From the cell containing the given text, extract its center point as [x, y] coordinate. 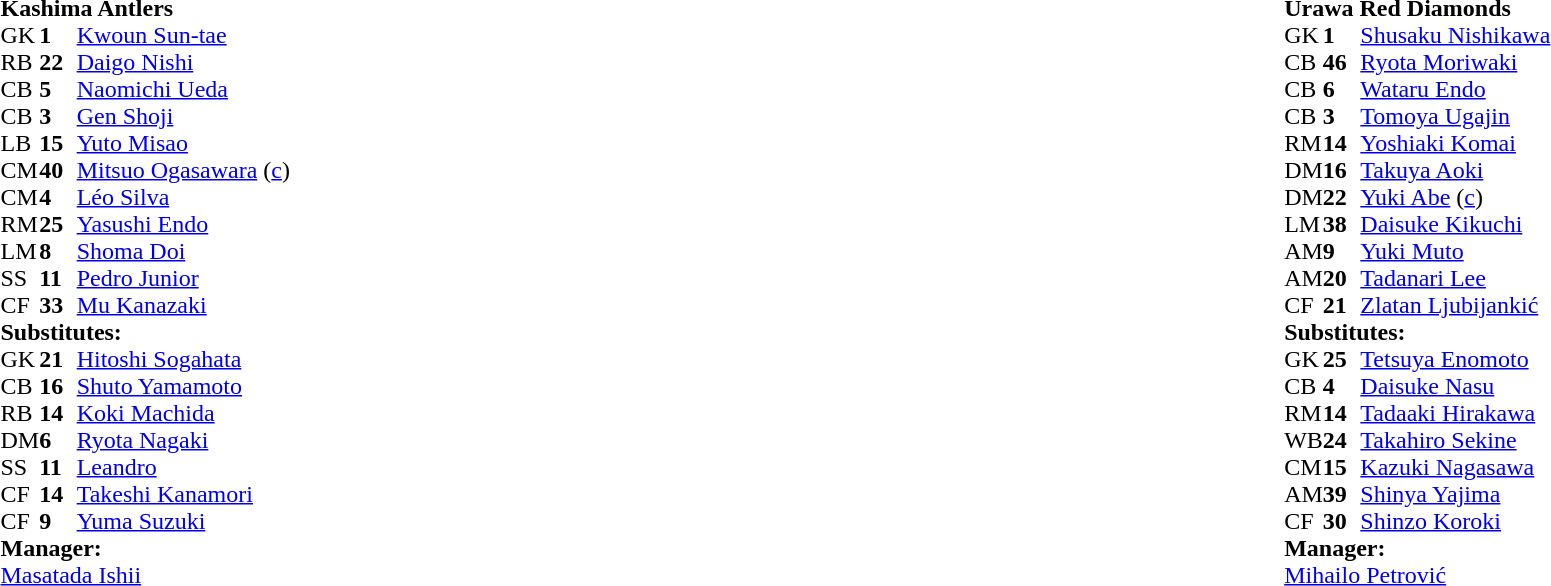
Shoma Doi [184, 252]
Naomichi Ueda [184, 90]
Léo Silva [184, 198]
Yoshiaki Komai [1455, 144]
5 [58, 90]
LB [20, 144]
30 [1342, 522]
Daisuke Kikuchi [1455, 224]
Takahiro Sekine [1455, 440]
WB [1304, 440]
38 [1342, 224]
Yuto Misao [184, 144]
40 [58, 170]
Zlatan Ljubijankić [1455, 306]
Shinzo Koroki [1455, 522]
Kazuki Nagasawa [1455, 468]
Ryota Nagaki [184, 440]
Mu Kanazaki [184, 306]
Shuto Yamamoto [184, 386]
20 [1342, 278]
Shinya Yajima [1455, 494]
Takuya Aoki [1455, 170]
Tomoya Ugajin [1455, 116]
24 [1342, 440]
Ryota Moriwaki [1455, 62]
Shusaku Nishikawa [1455, 36]
Takeshi Kanamori [184, 494]
Yuki Abe (c) [1455, 198]
Yuki Muto [1455, 252]
8 [58, 252]
Leandro [184, 468]
Koki Machida [184, 414]
Wataru Endo [1455, 90]
Kwoun Sun-tae [184, 36]
Tadaaki Hirakawa [1455, 414]
Mitsuo Ogasawara (c) [184, 170]
Hitoshi Sogahata [184, 360]
Pedro Junior [184, 278]
33 [58, 306]
Tetsuya Enomoto [1455, 360]
Gen Shoji [184, 116]
39 [1342, 494]
Yasushi Endo [184, 224]
Daisuke Nasu [1455, 386]
Yuma Suzuki [184, 522]
Tadanari Lee [1455, 278]
Daigo Nishi [184, 62]
46 [1342, 62]
